Output the [x, y] coordinate of the center of the cell containing the given text.  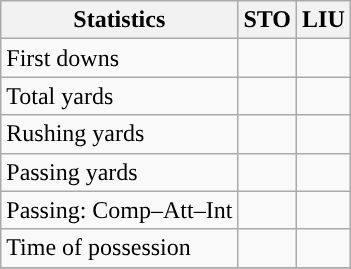
LIU [324, 20]
Passing: Comp–Att–Int [120, 210]
Rushing yards [120, 134]
Statistics [120, 20]
Passing yards [120, 172]
First downs [120, 58]
Total yards [120, 96]
STO [268, 20]
Time of possession [120, 248]
